Detect which cell encompasses the target text, then output its (x, y) center coordinate. 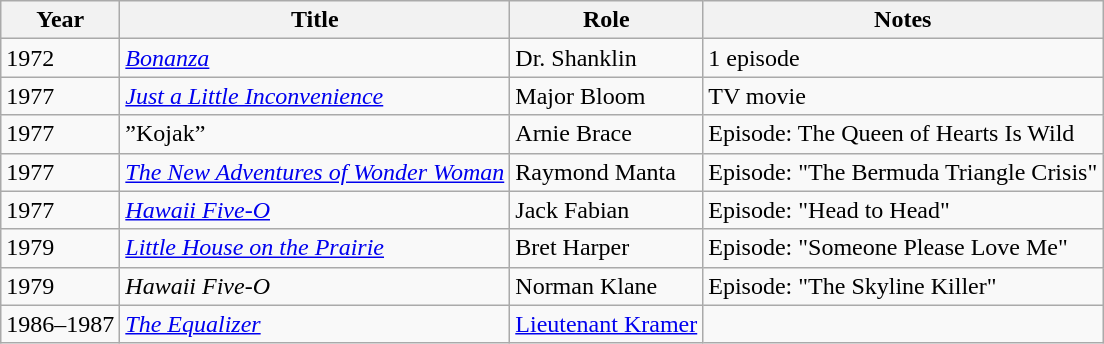
Norman Klane (606, 286)
The Equalizer (315, 324)
Year (60, 20)
1 episode (903, 58)
Dr. Shanklin (606, 58)
Major Bloom (606, 96)
Jack Fabian (606, 210)
Episode: "The Skyline Killer" (903, 286)
Title (315, 20)
Episode: "Someone Please Love Me" (903, 248)
Just a Little Inconvenience (315, 96)
Notes (903, 20)
Episode: The Queen of Hearts Is Wild (903, 134)
1986–1987 (60, 324)
Episode: "The Bermuda Triangle Crisis" (903, 172)
”Kojak” (315, 134)
Little House on the Prairie (315, 248)
TV movie (903, 96)
Raymond Manta (606, 172)
Bret Harper (606, 248)
Role (606, 20)
Lieutenant Kramer (606, 324)
Arnie Brace (606, 134)
1972 (60, 58)
Episode: "Head to Head" (903, 210)
The New Adventures of Wonder Woman (315, 172)
Bonanza (315, 58)
